Return [x, y] of the center of cell containing provided text 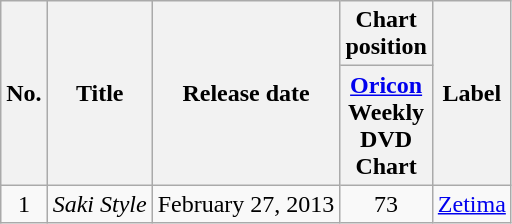
Label [472, 93]
Title [100, 93]
No. [24, 93]
73 [386, 204]
Zetima [472, 204]
February 27, 2013 [246, 204]
Chartposition [386, 34]
Release date [246, 93]
Saki Style [100, 204]
OriconWeeklyDVDChart [386, 126]
1 [24, 204]
